Provide the (X, Y) coordinate of the cell's center where the given text is located.  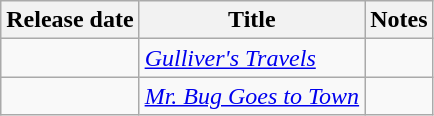
Mr. Bug Goes to Town (252, 96)
Release date (70, 20)
Gulliver's Travels (252, 58)
Title (252, 20)
Notes (399, 20)
